Return the (x, y) coordinate for the center point of the cell that contains the specified text.  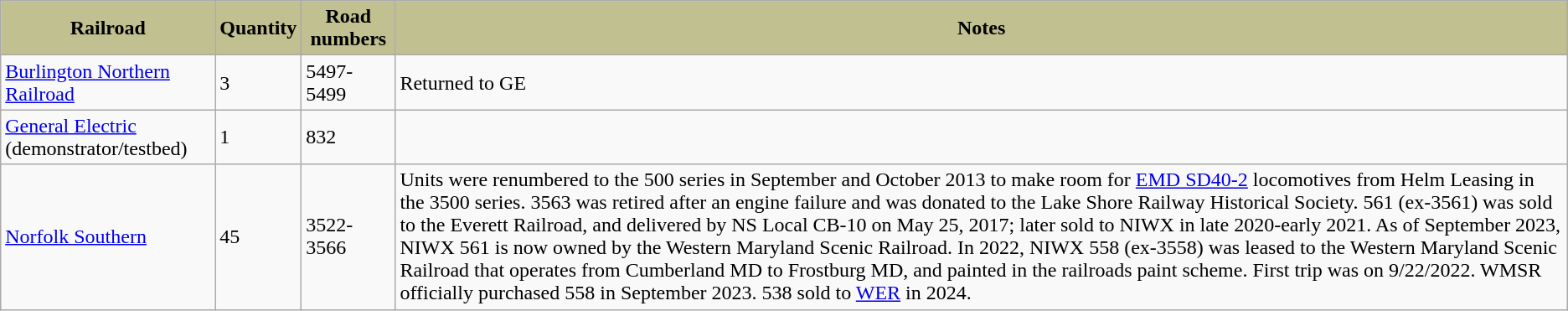
45 (258, 236)
5497-5499 (348, 82)
3 (258, 82)
832 (348, 137)
General Electric (demonstrator/testbed) (108, 137)
1 (258, 137)
Railroad (108, 29)
3522-3566 (348, 236)
Norfolk Southern (108, 236)
Notes (982, 29)
Road numbers (348, 29)
Returned to GE (982, 82)
Burlington Northern Railroad (108, 82)
Quantity (258, 29)
